Output the (X, Y) coordinate of the center of the cell containing the given text.  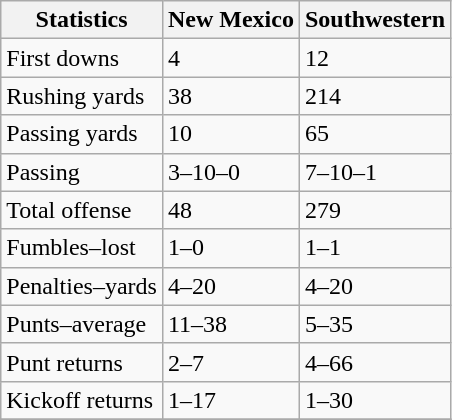
7–10–1 (374, 172)
Passing (82, 172)
3–10–0 (230, 172)
Rushing yards (82, 96)
5–35 (374, 324)
1–30 (374, 400)
Southwestern (374, 20)
12 (374, 58)
First downs (82, 58)
38 (230, 96)
Passing yards (82, 134)
48 (230, 210)
Statistics (82, 20)
214 (374, 96)
Fumbles–lost (82, 248)
10 (230, 134)
Punt returns (82, 362)
4–66 (374, 362)
New Mexico (230, 20)
Penalties–yards (82, 286)
1–17 (230, 400)
2–7 (230, 362)
279 (374, 210)
Kickoff returns (82, 400)
Punts–average (82, 324)
Total offense (82, 210)
65 (374, 134)
1–1 (374, 248)
4 (230, 58)
11–38 (230, 324)
1–0 (230, 248)
